From the cell containing the given text, extract its center point as (x, y) coordinate. 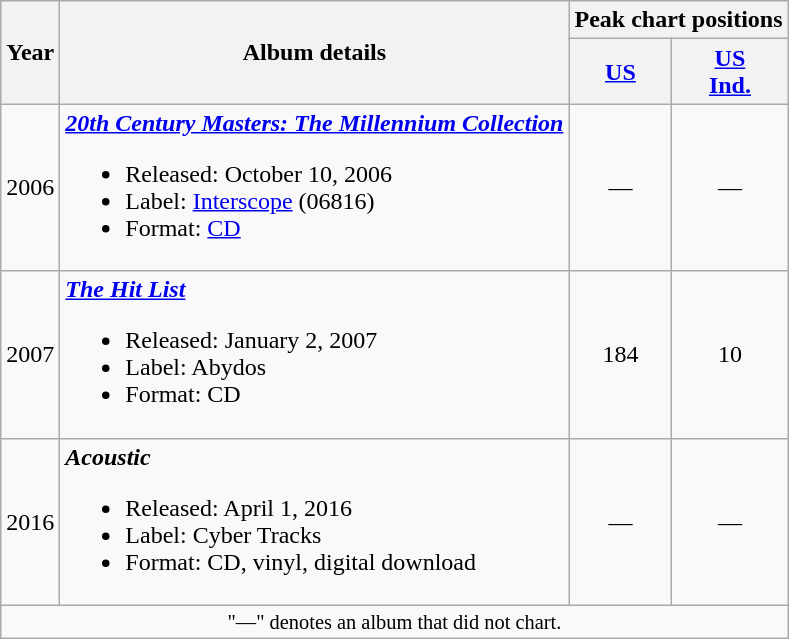
AcousticReleased: April 1, 2016Label: Cyber TracksFormat: CD, vinyl, digital download (314, 522)
"—" denotes an album that did not chart. (394, 622)
The Hit ListReleased: January 2, 2007Label: AbydosFormat: CD (314, 354)
184 (620, 354)
Year (30, 52)
10 (730, 354)
US (620, 72)
2016 (30, 522)
20th Century Masters: The Millennium CollectionReleased: October 10, 2006Label: Interscope (06816)Format: CD (314, 188)
Peak chart positions (678, 20)
Album details (314, 52)
2006 (30, 188)
2007 (30, 354)
USInd. (730, 72)
